Return (X, Y) of the center of cell containing provided text 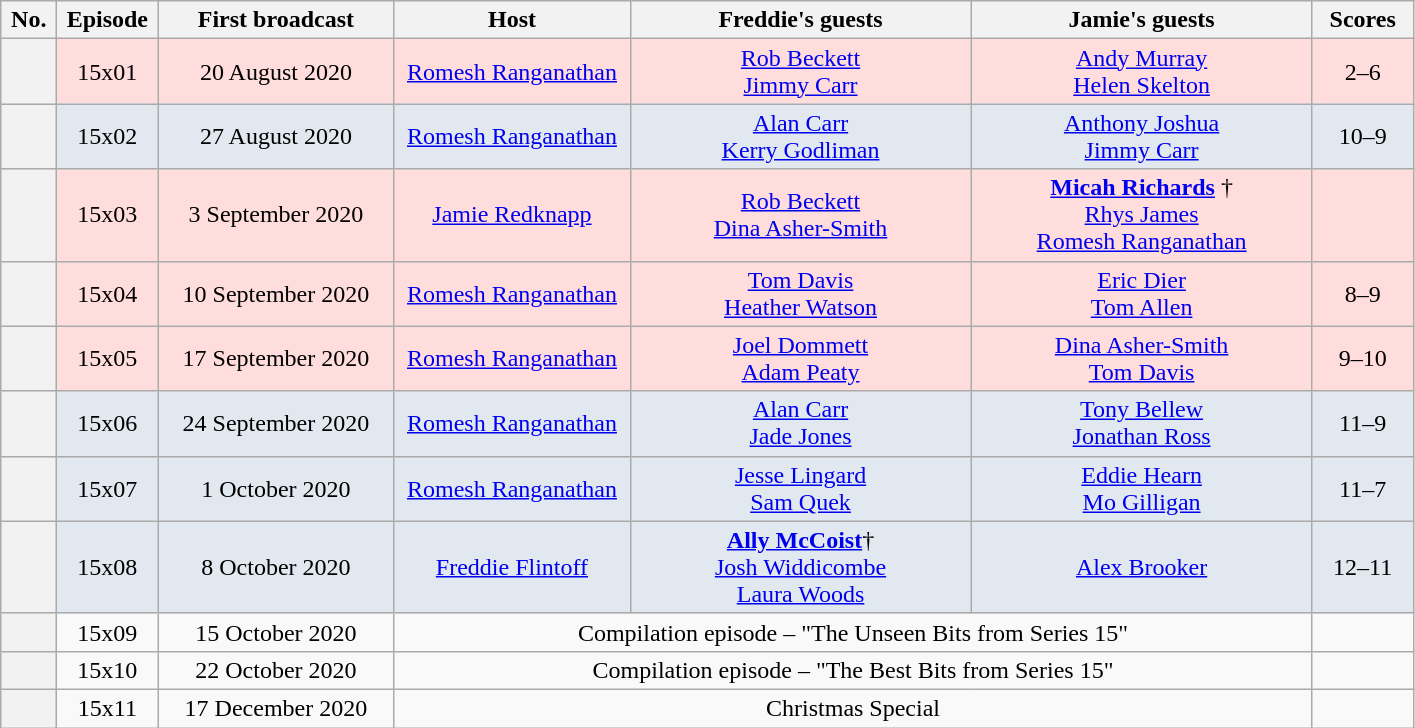
12–11 (1362, 567)
15x10 (108, 670)
3 September 2020 (276, 215)
15x06 (108, 424)
2–6 (1362, 72)
Joel DommettAdam Peaty (800, 358)
15x01 (108, 72)
Rob BeckettJimmy Carr (800, 72)
Alan CarrKerry Godliman (800, 136)
15x11 (108, 708)
Tony BellewJonathan Ross (1142, 424)
Jamie Redknapp (512, 215)
15x08 (108, 567)
Eric DierTom Allen (1142, 294)
15x02 (108, 136)
24 September 2020 (276, 424)
8–9 (1362, 294)
15 October 2020 (276, 632)
Jamie's guests (1142, 20)
Anthony JoshuaJimmy Carr (1142, 136)
Freddie Flintoff (512, 567)
8 October 2020 (276, 567)
11–7 (1362, 488)
Alex Brooker (1142, 567)
Micah Richards †Rhys JamesRomesh Ranganathan (1142, 215)
Tom DavisHeather Watson (800, 294)
Compilation episode – "The Best Bits from Series 15" (853, 670)
15x04 (108, 294)
15x05 (108, 358)
Host (512, 20)
Eddie HearnMo Gilligan (1142, 488)
1 October 2020 (276, 488)
15x07 (108, 488)
20 August 2020 (276, 72)
Andy MurrayHelen Skelton (1142, 72)
11–9 (1362, 424)
Freddie's guests (800, 20)
10 September 2020 (276, 294)
Christmas Special (853, 708)
First broadcast (276, 20)
15x09 (108, 632)
Ally McCoist†Josh WiddicombeLaura Woods (800, 567)
9–10 (1362, 358)
15x03 (108, 215)
No. (29, 20)
Jesse LingardSam Quek (800, 488)
Scores (1362, 20)
17 September 2020 (276, 358)
Episode (108, 20)
Rob BeckettDina Asher-Smith (800, 215)
10–9 (1362, 136)
22 October 2020 (276, 670)
Compilation episode – "The Unseen Bits from Series 15" (853, 632)
Dina Asher-SmithTom Davis (1142, 358)
Alan CarrJade Jones (800, 424)
17 December 2020 (276, 708)
27 August 2020 (276, 136)
